Return the (x, y) coordinate for the center point of the cell that contains the specified text.  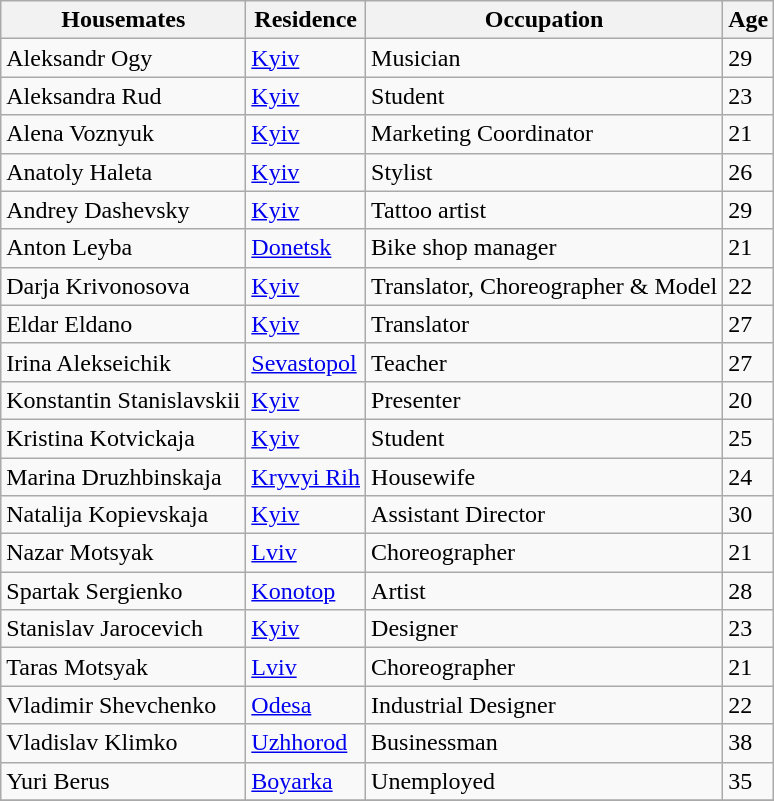
Bike shop manager (544, 248)
Musician (544, 58)
38 (748, 743)
Businessman (544, 743)
Alena Voznyuk (124, 134)
Taras Motsyak (124, 667)
24 (748, 477)
Tattoo artist (544, 210)
Marketing Coordinator (544, 134)
Konotop (306, 591)
Konstantin Stanislavskii (124, 400)
Eldar Eldano (124, 324)
Spartak Sergienko (124, 591)
Residence (306, 20)
Housemates (124, 20)
Unemployed (544, 781)
Boyarka (306, 781)
35 (748, 781)
Sevastopol (306, 362)
Anton Leyba (124, 248)
Stanislav Jarocevich (124, 629)
Industrial Designer (544, 705)
Darja Krivonosova (124, 286)
Andrey Dashevsky (124, 210)
Aleksandra Rud (124, 96)
Odesa (306, 705)
Kristina Kotvickaja (124, 438)
Donetsk (306, 248)
25 (748, 438)
Stylist (544, 172)
28 (748, 591)
Vladimir Shevchenko (124, 705)
26 (748, 172)
Aleksandr Ogy (124, 58)
Assistant Director (544, 515)
Nazar Motsyak (124, 553)
Anatoly Haleta (124, 172)
Designer (544, 629)
20 (748, 400)
Yuri Berus (124, 781)
Artist (544, 591)
Kryvyi Rih (306, 477)
Translator, Choreographer & Model (544, 286)
Marina Druzhbinskaja (124, 477)
Occupation (544, 20)
Teacher (544, 362)
Irina Alekseichik (124, 362)
Vladislav Klimko (124, 743)
Age (748, 20)
Uzhhorod (306, 743)
Housewife (544, 477)
Presenter (544, 400)
Natalija Kopievskaja (124, 515)
30 (748, 515)
Translator (544, 324)
